Scan for the cell matching the given text and deliver its (x, y) coordinate at center. 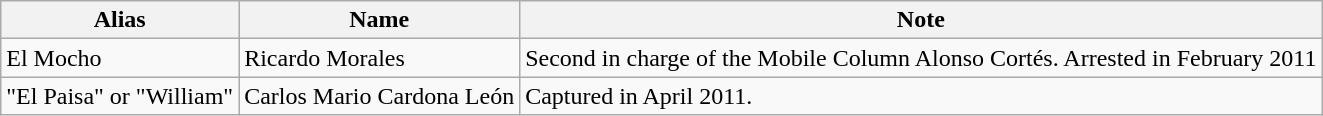
Alias (120, 20)
Ricardo Morales (380, 58)
El Mocho (120, 58)
Captured in April 2011. (921, 96)
Name (380, 20)
Note (921, 20)
"El Paisa" or "William" (120, 96)
Carlos Mario Cardona León (380, 96)
Second in charge of the Mobile Column Alonso Cortés. Arrested in February 2011 (921, 58)
